From the cell containing the given text, extract its center point as [X, Y] coordinate. 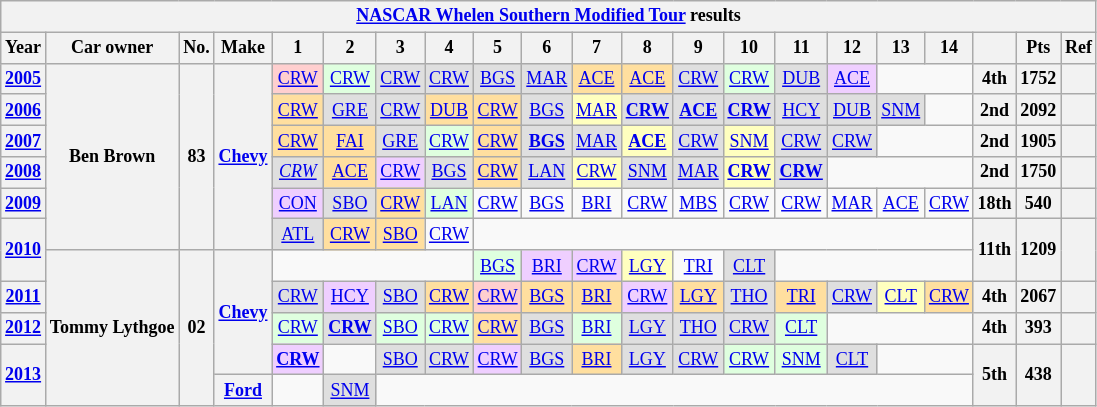
2005 [24, 78]
7 [597, 48]
1752 [1038, 78]
2009 [24, 204]
2011 [24, 296]
1 [298, 48]
Tommy Lythgoe [112, 328]
3 [400, 48]
1209 [1038, 250]
Make [243, 48]
NASCAR Whelen Southern Modified Tour results [549, 16]
CON [298, 204]
02 [196, 328]
6 [547, 48]
Ben Brown [112, 156]
1905 [1038, 140]
2067 [1038, 296]
Ford [243, 390]
2092 [1038, 110]
14 [950, 48]
2006 [24, 110]
MBS [698, 204]
2012 [24, 328]
540 [1038, 204]
83 [196, 156]
8 [647, 48]
Car owner [112, 48]
438 [1038, 375]
FAI [350, 140]
12 [852, 48]
10 [749, 48]
1750 [1038, 172]
Year [24, 48]
Pts [1038, 48]
11 [801, 48]
2013 [24, 375]
13 [901, 48]
5th [994, 375]
2007 [24, 140]
5 [498, 48]
No. [196, 48]
18th [994, 204]
11th [994, 250]
ATL [298, 234]
Ref [1079, 48]
9 [698, 48]
2008 [24, 172]
2010 [24, 250]
393 [1038, 328]
4 [450, 48]
2 [350, 48]
